Return [X, Y] of the center of cell containing provided text 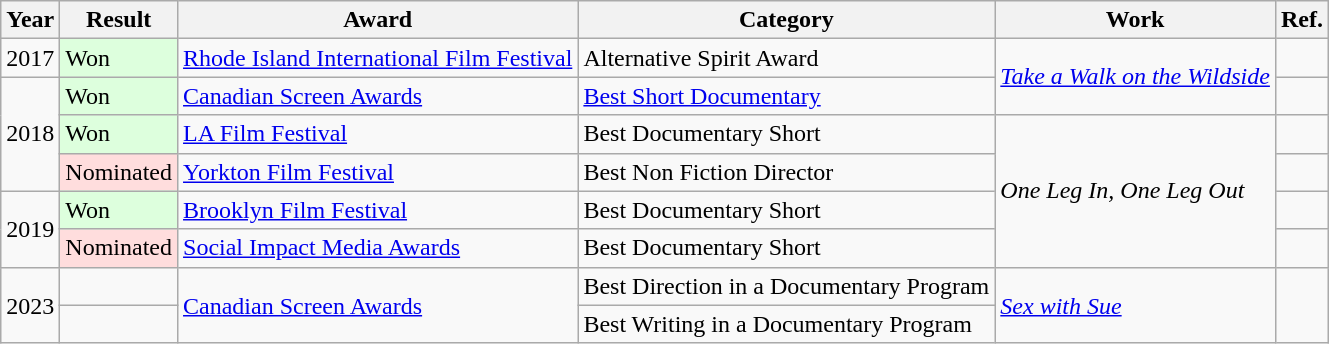
Best Non Fiction Director [786, 172]
2017 [30, 58]
2023 [30, 305]
Alternative Spirit Award [786, 58]
Ref. [1302, 20]
Year [30, 20]
Best Short Documentary [786, 96]
2019 [30, 229]
Award [378, 20]
Best Writing in a Documentary Program [786, 324]
Work [1136, 20]
Best Direction in a Documentary Program [786, 286]
Brooklyn Film Festival [378, 210]
Social Impact Media Awards [378, 248]
Take a Walk on the Wildside [1136, 77]
One Leg In, One Leg Out [1136, 191]
Sex with Sue [1136, 305]
Rhode Island International Film Festival [378, 58]
LA Film Festival [378, 134]
Category [786, 20]
2018 [30, 134]
Yorkton Film Festival [378, 172]
Result [119, 20]
